Return [x, y] of the center of cell containing provided text 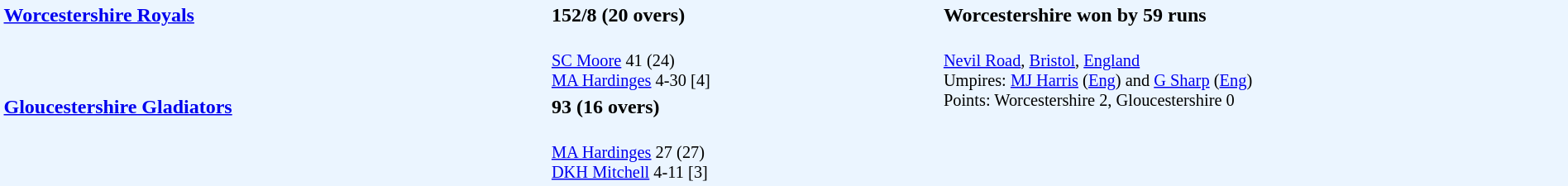
SC Moore 41 (24) MA Hardinges 4-30 [4] [744, 61]
Gloucestershire Gladiators [275, 139]
MA Hardinges 27 (27) DKH Mitchell 4-11 [3] [744, 152]
Worcestershire won by 59 runs [1254, 15]
Nevil Road, Bristol, England Umpires: MJ Harris (Eng) and G Sharp (Eng) Points: Worcestershire 2, Gloucestershire 0 [1254, 107]
Worcestershire Royals [275, 47]
93 (16 overs) [744, 107]
152/8 (20 overs) [744, 15]
